Output the (X, Y) coordinate of the center of the cell containing the given text.  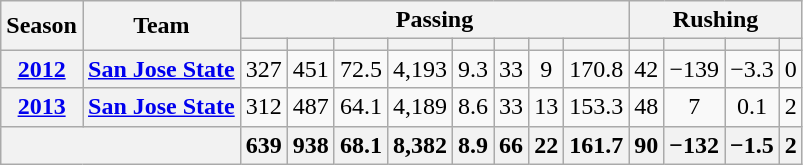
312 (264, 107)
−3.3 (752, 69)
4,193 (420, 69)
327 (264, 69)
64.1 (360, 107)
7 (694, 107)
153.3 (596, 107)
2012 (42, 69)
8.9 (472, 145)
161.7 (596, 145)
451 (310, 69)
−1.5 (752, 145)
Season (42, 26)
8.6 (472, 107)
0 (790, 69)
Team (161, 26)
13 (546, 107)
938 (310, 145)
8,382 (420, 145)
4,189 (420, 107)
90 (646, 145)
42 (646, 69)
22 (546, 145)
170.8 (596, 69)
9.3 (472, 69)
68.1 (360, 145)
72.5 (360, 69)
2013 (42, 107)
639 (264, 145)
66 (512, 145)
487 (310, 107)
9 (546, 69)
−139 (694, 69)
−132 (694, 145)
Passing (434, 20)
Rushing (716, 20)
0.1 (752, 107)
48 (646, 107)
